Capture the cell that displays the provided text and extract its [X, Y] central coordinate. 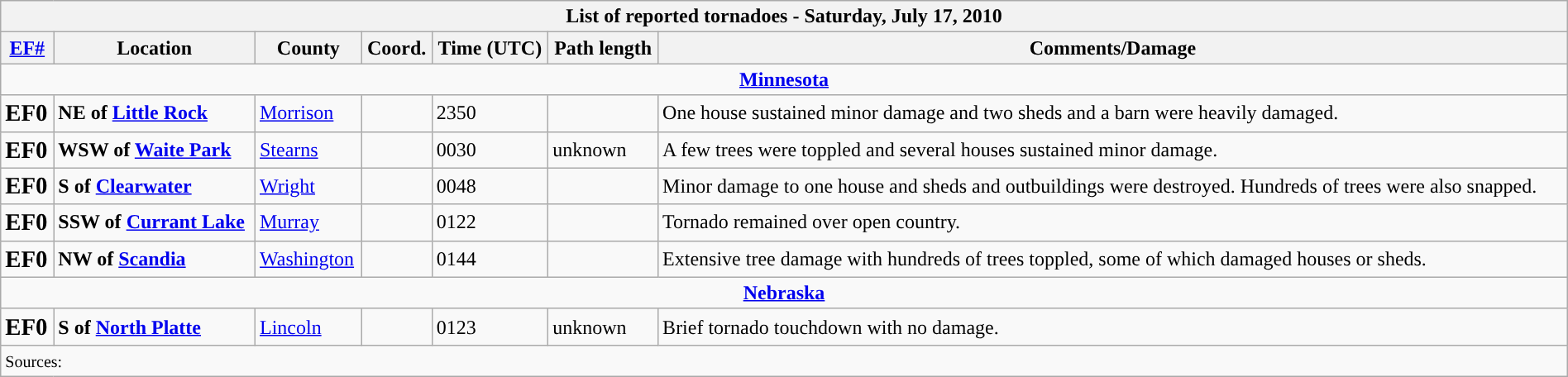
0144 [490, 259]
Comments/Damage [1113, 48]
Morrison [308, 113]
0122 [490, 222]
Path length [604, 48]
List of reported tornadoes - Saturday, July 17, 2010 [784, 17]
Nebraska [784, 293]
Tornado remained over open country. [1113, 222]
WSW of Waite Park [155, 150]
S of Clearwater [155, 186]
2350 [490, 113]
S of North Platte [155, 327]
Murray [308, 222]
0030 [490, 150]
Minor damage to one house and sheds and outbuildings were destroyed. Hundreds of trees were also snapped. [1113, 186]
A few trees were toppled and several houses sustained minor damage. [1113, 150]
One house sustained minor damage and two sheds and a barn were heavily damaged. [1113, 113]
EF# [27, 48]
0123 [490, 327]
Brief tornado touchdown with no damage. [1113, 327]
Extensive tree damage with hundreds of trees toppled, some of which damaged houses or sheds. [1113, 259]
Coord. [397, 48]
NE of Little Rock [155, 113]
Stearns [308, 150]
County [308, 48]
0048 [490, 186]
NW of Scandia [155, 259]
SSW of Currant Lake [155, 222]
Time (UTC) [490, 48]
Washington [308, 259]
Wright [308, 186]
Location [155, 48]
Lincoln [308, 327]
Minnesota [784, 79]
Sources: [784, 360]
